Output the [X, Y] coordinate of the center of the cell containing the given text.  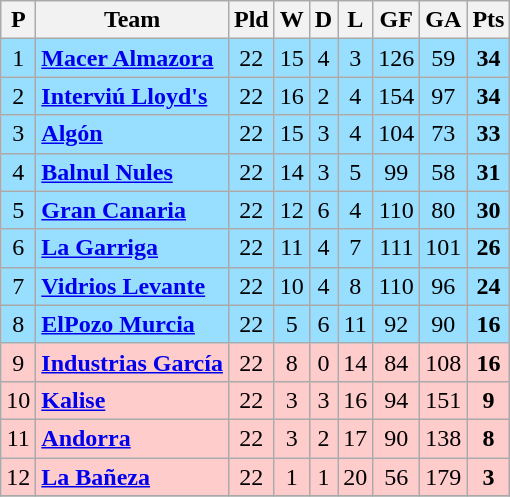
154 [396, 96]
84 [396, 362]
Algón [132, 134]
W [292, 20]
0 [323, 362]
31 [488, 172]
17 [356, 438]
Team [132, 20]
26 [488, 248]
104 [396, 134]
101 [444, 248]
L [356, 20]
59 [444, 58]
24 [488, 286]
94 [396, 400]
151 [444, 400]
111 [396, 248]
20 [356, 477]
Interviú Lloyd's [132, 96]
138 [444, 438]
58 [444, 172]
Macer Almazora [132, 58]
108 [444, 362]
Pts [488, 20]
Andorra [132, 438]
La Bañeza [132, 477]
80 [444, 210]
Gran Canaria [132, 210]
126 [396, 58]
30 [488, 210]
Kalise [132, 400]
56 [396, 477]
99 [396, 172]
Balnul Nules [132, 172]
96 [444, 286]
Pld [251, 20]
Vidrios Levante [132, 286]
179 [444, 477]
GA [444, 20]
GF [396, 20]
Industrias García [132, 362]
97 [444, 96]
D [323, 20]
ElPozo Murcia [132, 324]
33 [488, 134]
La Garriga [132, 248]
P [18, 20]
92 [396, 324]
73 [444, 134]
